Provide the (X, Y) coordinate of the cell's center where the given text is located.  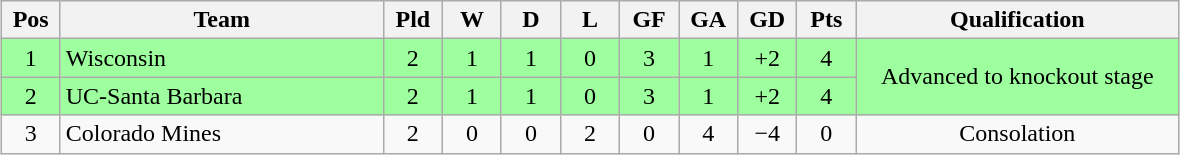
UC-Santa Barbara (222, 96)
−4 (768, 134)
Pos (30, 20)
L (590, 20)
Colorado Mines (222, 134)
GD (768, 20)
Consolation (1018, 134)
Advanced to knockout stage (1018, 77)
Pts (826, 20)
Team (222, 20)
Wisconsin (222, 58)
D (530, 20)
GA (708, 20)
Pld (412, 20)
GF (650, 20)
Qualification (1018, 20)
W (472, 20)
